Return the (X, Y) coordinate for the center point of the cell that contains the specified text.  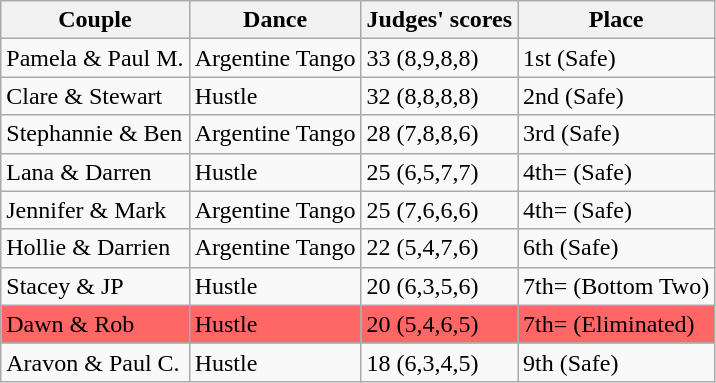
22 (5,4,7,6) (440, 248)
9th (Safe) (616, 362)
Stacey & JP (95, 286)
Pamela & Paul M. (95, 58)
3rd (Safe) (616, 134)
2nd (Safe) (616, 96)
28 (7,8,8,6) (440, 134)
25 (7,6,6,6) (440, 210)
Stephannie & Ben (95, 134)
Place (616, 20)
33 (8,9,8,8) (440, 58)
Aravon & Paul C. (95, 362)
7th= (Eliminated) (616, 324)
Hollie & Darrien (95, 248)
Dawn & Rob (95, 324)
Lana & Darren (95, 172)
6th (Safe) (616, 248)
Couple (95, 20)
Jennifer & Mark (95, 210)
Judges' scores (440, 20)
25 (6,5,7,7) (440, 172)
32 (8,8,8,8) (440, 96)
7th= (Bottom Two) (616, 286)
20 (5,4,6,5) (440, 324)
20 (6,3,5,6) (440, 286)
Dance (275, 20)
Clare & Stewart (95, 96)
1st (Safe) (616, 58)
18 (6,3,4,5) (440, 362)
